Extract the [x, y] coordinate from the center of the cell holding the provided text.  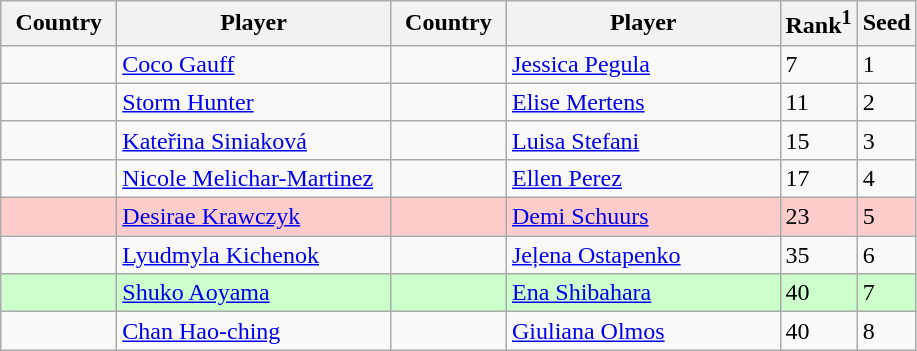
17 [818, 178]
Shuko Aoyama [254, 293]
Kateřina Siniaková [254, 140]
Jessica Pegula [643, 64]
Coco Gauff [254, 64]
Ena Shibahara [643, 293]
Giuliana Olmos [643, 331]
Demi Schuurs [643, 217]
Luisa Stefani [643, 140]
4 [886, 178]
23 [818, 217]
Desirae Krawczyk [254, 217]
Jeļena Ostapenko [643, 255]
35 [818, 255]
2 [886, 102]
6 [886, 255]
8 [886, 331]
15 [818, 140]
5 [886, 217]
Nicole Melichar-Martinez [254, 178]
Lyudmyla Kichenok [254, 255]
Elise Mertens [643, 102]
Storm Hunter [254, 102]
1 [886, 64]
3 [886, 140]
Rank1 [818, 24]
Ellen Perez [643, 178]
Chan Hao-ching [254, 331]
Seed [886, 24]
11 [818, 102]
